Scan for the cell matching the given text and deliver its (X, Y) coordinate at center. 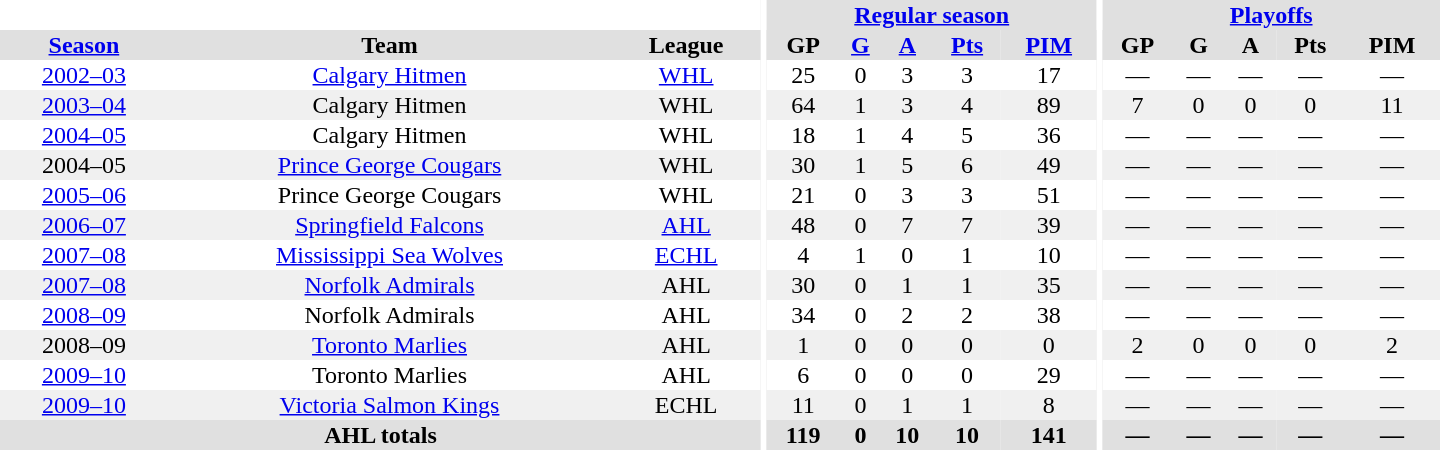
League (686, 45)
35 (1049, 285)
36 (1049, 135)
141 (1049, 435)
119 (804, 435)
2003–04 (84, 105)
2006–07 (84, 225)
51 (1049, 195)
Team (390, 45)
Springfield Falcons (390, 225)
Regular season (932, 15)
39 (1049, 225)
34 (804, 315)
Season (84, 45)
17 (1049, 75)
89 (1049, 105)
49 (1049, 165)
25 (804, 75)
2002–03 (84, 75)
48 (804, 225)
64 (804, 105)
38 (1049, 315)
18 (804, 135)
AHL totals (380, 435)
21 (804, 195)
2005–06 (84, 195)
8 (1049, 405)
Playoffs (1271, 15)
Mississippi Sea Wolves (390, 255)
Victoria Salmon Kings (390, 405)
29 (1049, 375)
